Return [x, y] of the center of cell containing provided text 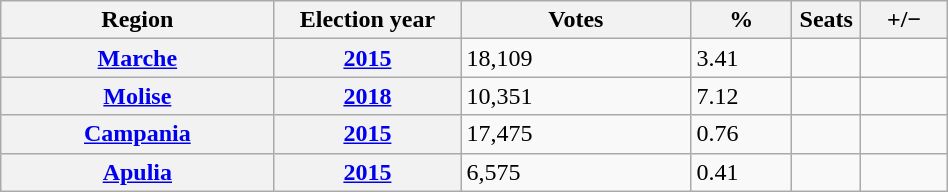
10,351 [576, 96]
+/− [904, 20]
Region [138, 20]
3.41 [742, 58]
0.41 [742, 172]
2018 [368, 96]
0.76 [742, 134]
Apulia [138, 172]
7.12 [742, 96]
Votes [576, 20]
% [742, 20]
6,575 [576, 172]
Seats [826, 20]
Election year [368, 20]
Molise [138, 96]
Campania [138, 134]
17,475 [576, 134]
18,109 [576, 58]
Marche [138, 58]
